Locate the cell with the specified text and output its (X, Y) center coordinate. 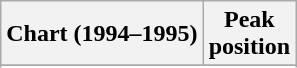
Chart (1994–1995) (102, 34)
Peakposition (249, 34)
